Locate the cell with the specified text and output its (x, y) center coordinate. 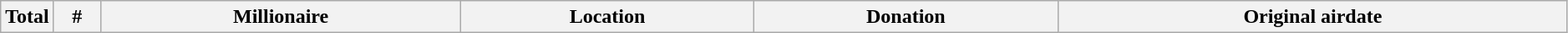
Location (607, 17)
Millionaire (281, 17)
Original airdate (1312, 17)
Total (28, 17)
Donation (906, 17)
# (77, 17)
